Locate the cell with the specified text and output its [x, y] center coordinate. 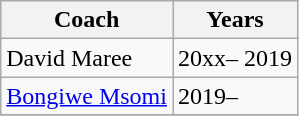
Years [234, 20]
Coach [87, 20]
2019– [234, 96]
Bongiwe Msomi [87, 96]
20xx– 2019 [234, 58]
David Maree [87, 58]
